Provide the (x, y) coordinate of the cell's center where the given text is located.  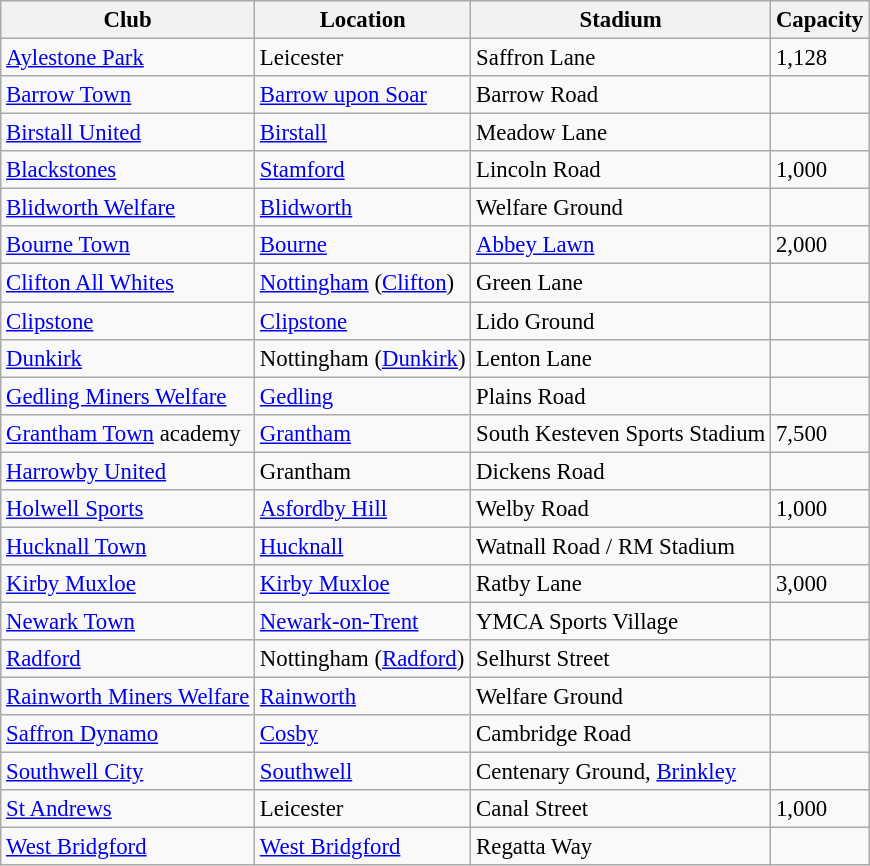
Stamford (363, 170)
Cambridge Road (621, 734)
Blidworth (363, 208)
Gedling Miners Welfare (128, 396)
2,000 (820, 245)
Blidworth Welfare (128, 208)
1,128 (820, 58)
Southwell (363, 772)
Watnall Road / RM Stadium (621, 546)
Abbey Lawn (621, 245)
Blackstones (128, 170)
Hucknall (363, 546)
Clifton All Whites (128, 283)
Aylestone Park (128, 58)
Saffron Dynamo (128, 734)
Lincoln Road (621, 170)
Grantham Town academy (128, 433)
Welby Road (621, 509)
Canal Street (621, 809)
Holwell Sports (128, 509)
Nottingham (Radford) (363, 659)
Birstall (363, 133)
Hucknall Town (128, 546)
Newark-on-Trent (363, 621)
7,500 (820, 433)
Green Lane (621, 283)
Newark Town (128, 621)
Barrow upon Soar (363, 95)
Barrow Road (621, 95)
Stadium (621, 20)
3,000 (820, 584)
Bourne (363, 245)
Cosby (363, 734)
Dunkirk (128, 358)
Ratby Lane (621, 584)
Saffron Lane (621, 58)
Nottingham (Clifton) (363, 283)
Location (363, 20)
Rainworth Miners Welfare (128, 697)
Rainworth (363, 697)
Nottingham (Dunkirk) (363, 358)
Meadow Lane (621, 133)
Harrowby United (128, 471)
Radford (128, 659)
Plains Road (621, 396)
South Kesteven Sports Stadium (621, 433)
YMCA Sports Village (621, 621)
Centenary Ground, Brinkley (621, 772)
Capacity (820, 20)
Gedling (363, 396)
Southwell City (128, 772)
Regatta Way (621, 847)
Lido Ground (621, 321)
Birstall United (128, 133)
Lenton Lane (621, 358)
Selhurst Street (621, 659)
St Andrews (128, 809)
Dickens Road (621, 471)
Bourne Town (128, 245)
Asfordby Hill (363, 509)
Club (128, 20)
Barrow Town (128, 95)
